For the text-containing cell, return its midpoint in (X, Y) coordinate format. 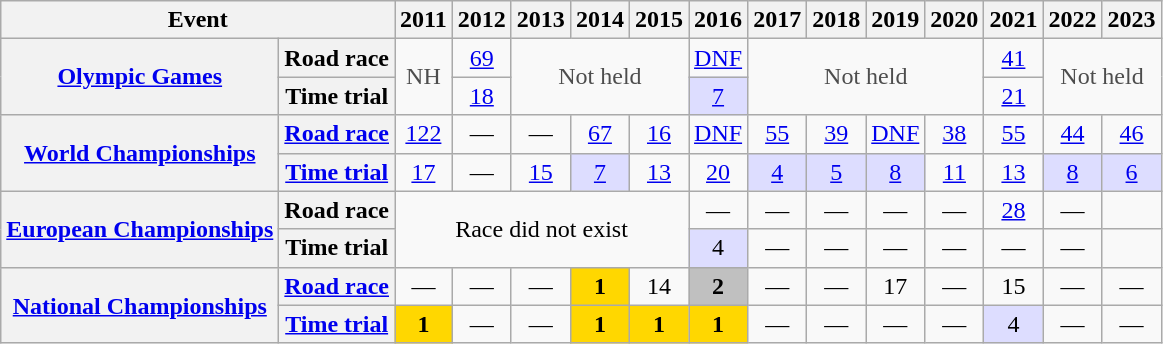
2 (718, 286)
2012 (482, 20)
2021 (1014, 20)
69 (482, 58)
46 (1132, 134)
NH (424, 77)
28 (1014, 210)
39 (836, 134)
18 (482, 96)
6 (1132, 172)
2019 (896, 20)
Race did not exist (542, 229)
European Championships (140, 229)
16 (658, 134)
2016 (718, 20)
5 (836, 172)
2022 (1072, 20)
67 (600, 134)
21 (1014, 96)
Event (198, 20)
44 (1072, 134)
2017 (778, 20)
38 (954, 134)
World Championships (140, 153)
14 (658, 286)
2011 (424, 20)
2014 (600, 20)
20 (718, 172)
National Championships (140, 305)
122 (424, 134)
11 (954, 172)
2023 (1132, 20)
2018 (836, 20)
2020 (954, 20)
2013 (540, 20)
2015 (658, 20)
41 (1014, 58)
Olympic Games (140, 77)
